Find where the given text appears and provide that cell's center as [X, Y] coordinate. 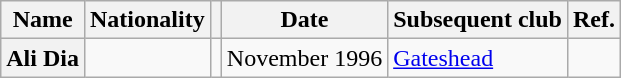
Gateshead [478, 58]
November 1996 [304, 58]
Ali Dia [43, 58]
Date [304, 20]
Name [43, 20]
Subsequent club [478, 20]
Ref. [594, 20]
Nationality [147, 20]
